Determine the (X, Y) coordinate at the center of the cell enclosing the given text.  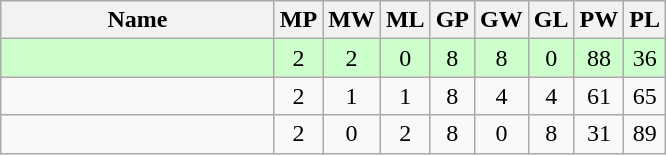
Name (138, 20)
31 (599, 134)
61 (599, 96)
GL (551, 20)
PL (645, 20)
88 (599, 58)
89 (645, 134)
GP (452, 20)
MW (352, 20)
36 (645, 58)
GW (502, 20)
65 (645, 96)
ML (405, 20)
MP (298, 20)
PW (599, 20)
